Find where the given text appears and provide that cell's center as [x, y] coordinate. 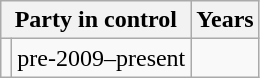
Years [225, 20]
pre-2009–present [102, 58]
Party in control [96, 20]
